Extract the (x, y) coordinate from the center of the cell holding the provided text.  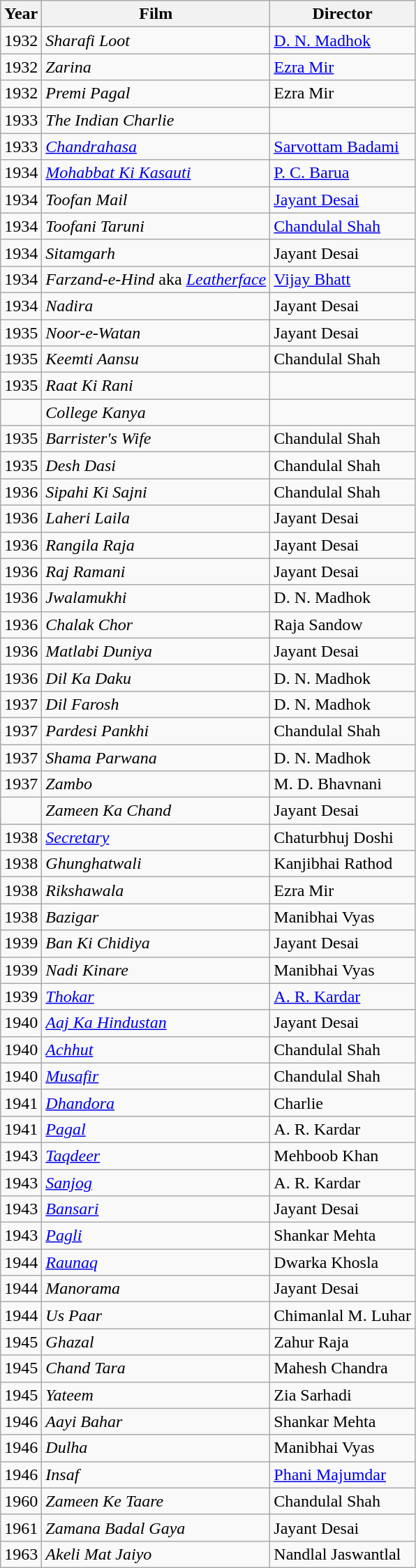
Farzand-e-Hind aka Leatherface (156, 279)
Vijay Bhatt (343, 279)
Shama Parwana (156, 757)
Phani Majumdar (343, 1474)
Dwarka Khosla (343, 1262)
Matlabi Duniya (156, 651)
Rangila Raja (156, 545)
Zambo (156, 784)
Sitamgarh (156, 253)
Kanjibhai Rathod (343, 864)
Raj Ramani (156, 572)
Thokar (156, 996)
Chandrahasa (156, 147)
Zarina (156, 67)
Pagli (156, 1236)
Noor-e-Watan (156, 333)
Zia Sarhadi (343, 1395)
Pardesi Pankhi (156, 731)
Nadira (156, 306)
Akeli Mat Jaiyo (156, 1554)
Zahur Raja (343, 1342)
Us Paar (156, 1315)
Ban Ki Chidiya (156, 943)
1961 (21, 1528)
Sharafi Loot (156, 40)
Raja Sandow (343, 625)
Charlie (343, 1103)
Year (21, 14)
Manorama (156, 1289)
Aaj Ka Hindustan (156, 1023)
Achhut (156, 1050)
Secretary (156, 837)
Toofani Taruni (156, 226)
Sipahi Ki Sajni (156, 492)
Nandlal Jaswantlal (343, 1554)
Toofan Mail (156, 200)
1963 (21, 1554)
Bazigar (156, 917)
Zameen Ke Taare (156, 1501)
Chand Tara (156, 1368)
Premi Pagal (156, 94)
Zameen Ka Chand (156, 811)
Mehboob Khan (343, 1156)
Dulha (156, 1448)
Jwalamukhi (156, 598)
College Kanya (156, 412)
Insaf (156, 1474)
Rikshawala (156, 890)
Raat Ki Rani (156, 386)
Chimanlal M. Luhar (343, 1315)
Dhandora (156, 1103)
Laheri Laila (156, 518)
Aayi Bahar (156, 1421)
Chalak Chor (156, 625)
Director (343, 14)
Nadi Kinare (156, 970)
Yateem (156, 1395)
Chaturbhuj Doshi (343, 837)
Raunaq (156, 1262)
Zamana Badal Gaya (156, 1528)
M. D. Bhavnani (343, 784)
Keemti Aansu (156, 359)
Taqdeer (156, 1156)
Desh Dasi (156, 465)
Barrister's Wife (156, 439)
Ghazal (156, 1342)
Dil Ka Daku (156, 678)
P. C. Barua (343, 173)
Ghunghatwali (156, 864)
Film (156, 14)
Pagal (156, 1129)
Sarvottam Badami (343, 147)
Mohabbat Ki Kasauti (156, 173)
Bansari (156, 1209)
1960 (21, 1501)
The Indian Charlie (156, 120)
Sanjog (156, 1183)
Mahesh Chandra (343, 1368)
Dil Farosh (156, 704)
Musafir (156, 1076)
